From the cell containing the given text, extract its center point as [X, Y] coordinate. 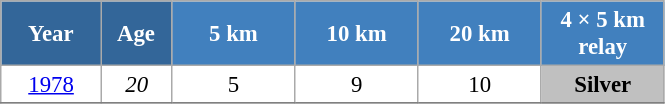
10 km [356, 34]
5 [234, 85]
1978 [52, 85]
Age [136, 34]
9 [356, 85]
Silver [602, 85]
10 [480, 85]
5 km [234, 34]
Year [52, 34]
20 [136, 85]
4 × 5 km relay [602, 34]
20 km [480, 34]
